Return the [X, Y] coordinate for the center point of the cell that contains the specified text.  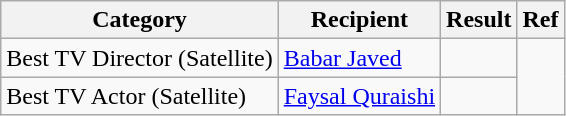
Babar Javed [359, 58]
Faysal Quraishi [359, 96]
Result [479, 20]
Ref [540, 20]
Recipient [359, 20]
Best TV Director (Satellite) [140, 58]
Best TV Actor (Satellite) [140, 96]
Category [140, 20]
